Identify which cell holds the provided text, then report its [X, Y] central coordinate. 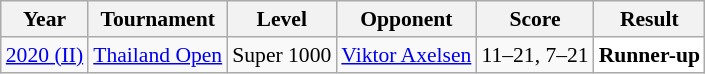
Result [650, 19]
Viktor Axelsen [406, 55]
Thailand Open [158, 55]
11–21, 7–21 [534, 55]
Year [44, 19]
2020 (II) [44, 55]
Score [534, 19]
Level [282, 19]
Tournament [158, 19]
Opponent [406, 19]
Super 1000 [282, 55]
Runner-up [650, 55]
